From the cell containing the given text, extract its center point as [X, Y] coordinate. 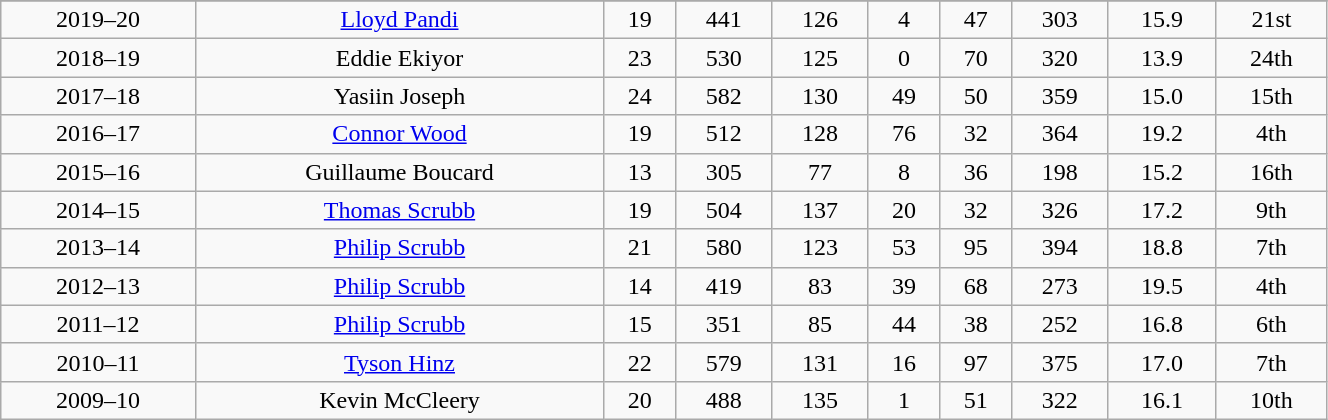
85 [820, 324]
Connor Wood [400, 134]
4 [904, 20]
198 [1060, 172]
38 [976, 324]
15th [1271, 96]
50 [976, 96]
17.2 [1162, 210]
95 [976, 248]
582 [724, 96]
70 [976, 58]
320 [1060, 58]
17.0 [1162, 362]
326 [1060, 210]
512 [724, 134]
2019–20 [98, 20]
Yasiin Joseph [400, 96]
488 [724, 400]
14 [640, 286]
16th [1271, 172]
16.1 [1162, 400]
39 [904, 286]
126 [820, 20]
23 [640, 58]
16.8 [1162, 324]
51 [976, 400]
Thomas Scrubb [400, 210]
47 [976, 20]
21 [640, 248]
15.9 [1162, 20]
53 [904, 248]
125 [820, 58]
77 [820, 172]
375 [1060, 362]
135 [820, 400]
2009–10 [98, 400]
2017–18 [98, 96]
2013–14 [98, 248]
0 [904, 58]
322 [1060, 400]
579 [724, 362]
580 [724, 248]
Lloyd Pandi [400, 20]
Eddie Ekiyor [400, 58]
2018–19 [98, 58]
2011–12 [98, 324]
394 [1060, 248]
441 [724, 20]
419 [724, 286]
364 [1060, 134]
10th [1271, 400]
2014–15 [98, 210]
504 [724, 210]
19.5 [1162, 286]
15.2 [1162, 172]
19.2 [1162, 134]
76 [904, 134]
16 [904, 362]
24th [1271, 58]
530 [724, 58]
252 [1060, 324]
123 [820, 248]
130 [820, 96]
8 [904, 172]
15 [640, 324]
21st [1271, 20]
13.9 [1162, 58]
303 [1060, 20]
24 [640, 96]
1 [904, 400]
18.8 [1162, 248]
83 [820, 286]
Guillaume Boucard [400, 172]
15.0 [1162, 96]
68 [976, 286]
273 [1060, 286]
351 [724, 324]
131 [820, 362]
2012–13 [98, 286]
2010–11 [98, 362]
36 [976, 172]
49 [904, 96]
Tyson Hinz [400, 362]
13 [640, 172]
2015–16 [98, 172]
9th [1271, 210]
2016–17 [98, 134]
44 [904, 324]
128 [820, 134]
6th [1271, 324]
305 [724, 172]
22 [640, 362]
359 [1060, 96]
137 [820, 210]
Kevin McCleery [400, 400]
97 [976, 362]
